Capture the cell that displays the provided text and extract its (x, y) central coordinate. 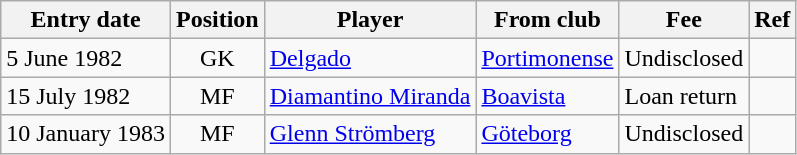
Entry date (86, 20)
Loan return (684, 96)
10 January 1983 (86, 134)
Boavista (548, 96)
Portimonense (548, 58)
Göteborg (548, 134)
Delgado (370, 58)
Position (217, 20)
15 July 1982 (86, 96)
5 June 1982 (86, 58)
Diamantino Miranda (370, 96)
From club (548, 20)
Player (370, 20)
GK (217, 58)
Fee (684, 20)
Ref (772, 20)
Glenn Strömberg (370, 134)
